Identify which cell holds the provided text, then report its (X, Y) central coordinate. 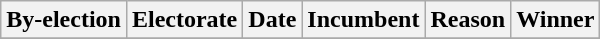
Date (272, 20)
By-election (64, 20)
Winner (556, 20)
Electorate (184, 20)
Incumbent (364, 20)
Reason (468, 20)
